Return the [X, Y] coordinate for the center point of the cell that contains the specified text.  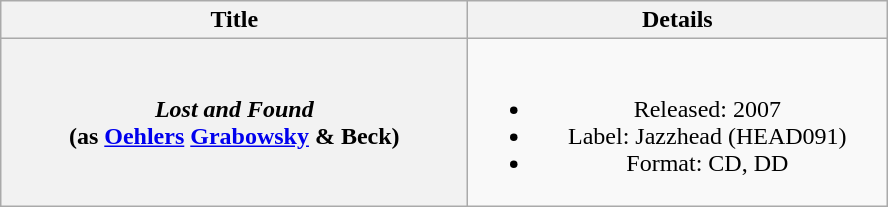
Lost and Found (as Oehlers Grabowsky & Beck) [234, 122]
Released: 2007Label: Jazzhead (HEAD091)Format: CD, DD [678, 122]
Details [678, 20]
Title [234, 20]
